Locate the cell with the specified text and output its [X, Y] center coordinate. 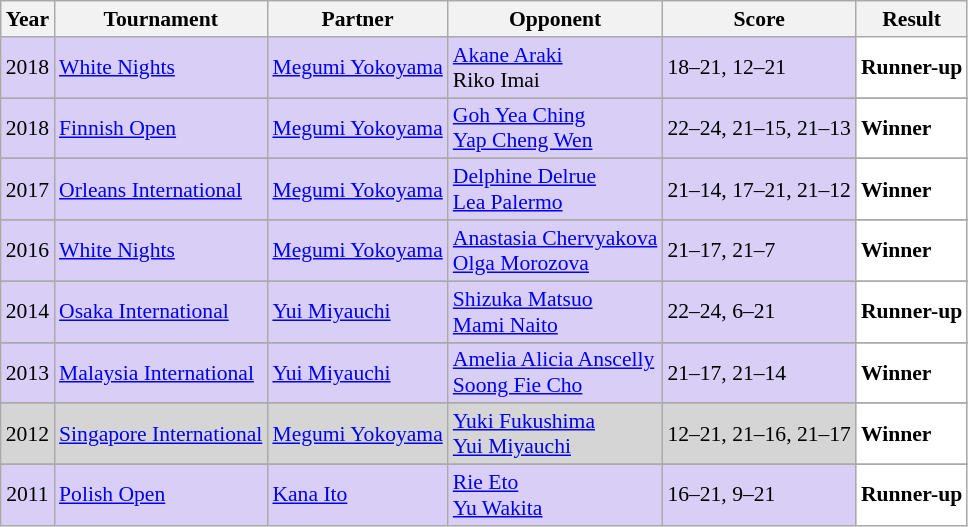
21–17, 21–7 [759, 250]
Goh Yea Ching Yap Cheng Wen [556, 128]
18–21, 12–21 [759, 68]
22–24, 6–21 [759, 312]
Orleans International [160, 190]
Rie Eto Yu Wakita [556, 496]
Osaka International [160, 312]
Singapore International [160, 434]
Partner [357, 19]
Yuki Fukushima Yui Miyauchi [556, 434]
12–21, 21–16, 21–17 [759, 434]
Year [28, 19]
21–17, 21–14 [759, 372]
16–21, 9–21 [759, 496]
Anastasia Chervyakova Olga Morozova [556, 250]
Kana Ito [357, 496]
Tournament [160, 19]
Opponent [556, 19]
2016 [28, 250]
2013 [28, 372]
21–14, 17–21, 21–12 [759, 190]
Malaysia International [160, 372]
Shizuka Matsuo Mami Naito [556, 312]
2012 [28, 434]
Amelia Alicia Anscelly Soong Fie Cho [556, 372]
2014 [28, 312]
22–24, 21–15, 21–13 [759, 128]
Polish Open [160, 496]
2017 [28, 190]
Akane Araki Riko Imai [556, 68]
2011 [28, 496]
Score [759, 19]
Delphine Delrue Lea Palermo [556, 190]
Finnish Open [160, 128]
Result [912, 19]
